Provide the (x, y) coordinate of the cell's center where the given text is located.  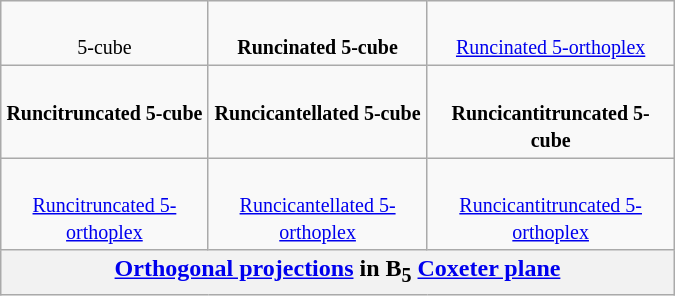
Orthogonal projections in B5 Coxeter plane (338, 272)
Runcitruncated 5-cube (104, 112)
Runcinated 5-orthoplex (550, 34)
Runcicantellated 5-orthoplex (318, 204)
Runcicantellated 5-cube (318, 112)
Runcicantitruncated 5-cube (550, 112)
Runcinated 5-cube (318, 34)
Runcicantitruncated 5-orthoplex (550, 204)
Runcitruncated 5-orthoplex (104, 204)
5-cube (104, 34)
